Return the [x, y] coordinate for the center point of the cell that contains the specified text.  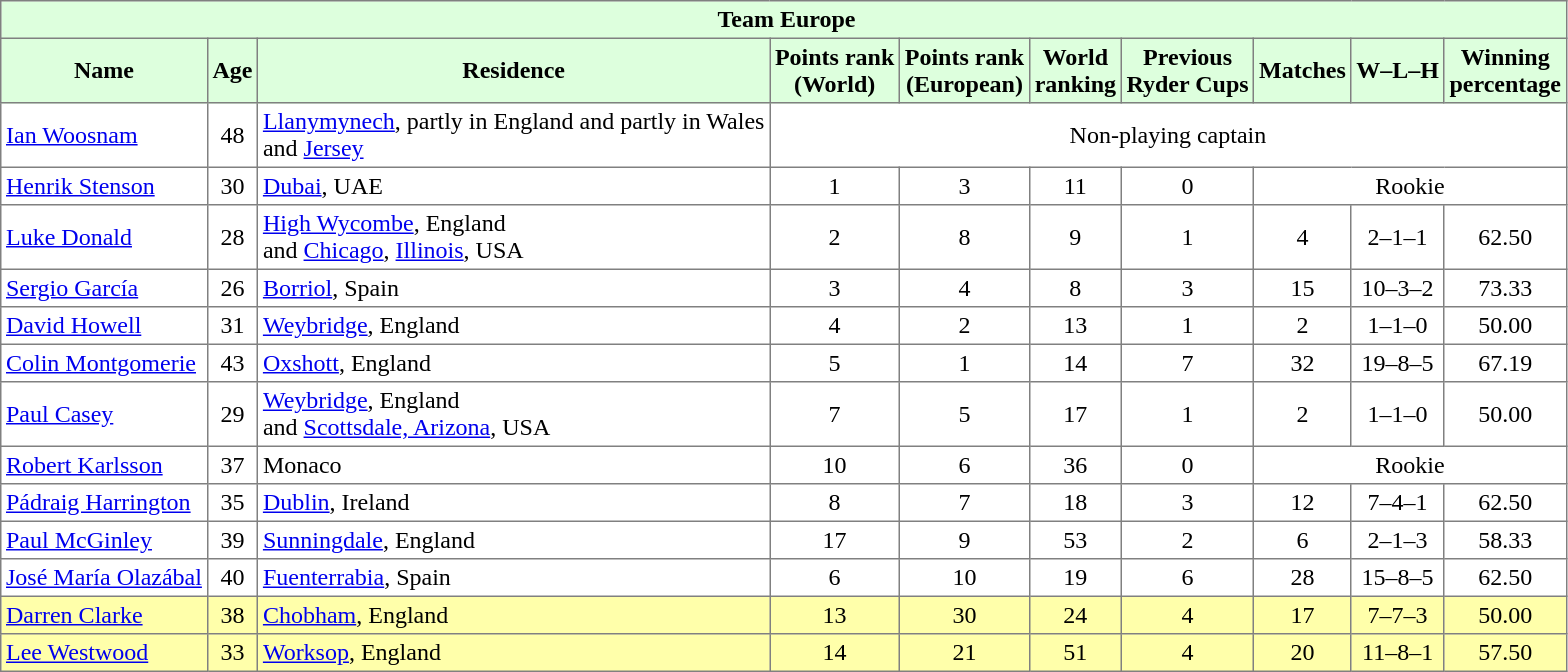
15–8–5 [1398, 578]
Henrik Stenson [104, 186]
PreviousRyder Cups [1188, 70]
7–4–1 [1398, 503]
19 [1075, 578]
10–3–2 [1398, 288]
21 [965, 653]
Winningpercentage [1505, 70]
Non-playing captain [1168, 135]
58.33 [1505, 540]
Luke Donald [104, 237]
Residence [514, 70]
Weybridge, Englandand Scottsdale, Arizona, USA [514, 414]
Pádraig Harrington [104, 503]
15 [1302, 288]
Colin Montgomerie [104, 363]
67.19 [1505, 363]
20 [1302, 653]
31 [232, 326]
Darren Clarke [104, 615]
Dubai, UAE [514, 186]
Dublin, Ireland [514, 503]
W–L–H [1398, 70]
Paul Casey [104, 414]
Borriol, Spain [514, 288]
18 [1075, 503]
Worksop, England [514, 653]
Age [232, 70]
Monaco [514, 465]
Paul McGinley [104, 540]
57.50 [1505, 653]
Llanymynech, partly in England and partly in Walesand Jersey [514, 135]
48 [232, 135]
12 [1302, 503]
José María Olazábal [104, 578]
40 [232, 578]
Weybridge, England [514, 326]
19–8–5 [1398, 363]
53 [1075, 540]
Name [104, 70]
73.33 [1505, 288]
Ian Woosnam [104, 135]
Fuenterrabia, Spain [514, 578]
Lee Westwood [104, 653]
36 [1075, 465]
Oxshott, England [514, 363]
Points rank(European) [965, 70]
43 [232, 363]
High Wycombe, Englandand Chicago, Illinois, USA [514, 237]
Points rank(World) [835, 70]
37 [232, 465]
Sergio García [104, 288]
35 [232, 503]
Worldranking [1075, 70]
Matches [1302, 70]
2–1–1 [1398, 237]
11–8–1 [1398, 653]
32 [1302, 363]
David Howell [104, 326]
Chobham, England [514, 615]
29 [232, 414]
Team Europe [784, 20]
7–7–3 [1398, 615]
51 [1075, 653]
2–1–3 [1398, 540]
Sunningdale, England [514, 540]
11 [1075, 186]
33 [232, 653]
39 [232, 540]
26 [232, 288]
38 [232, 615]
Robert Karlsson [104, 465]
24 [1075, 615]
